Return [X, Y] of the center of cell containing provided text 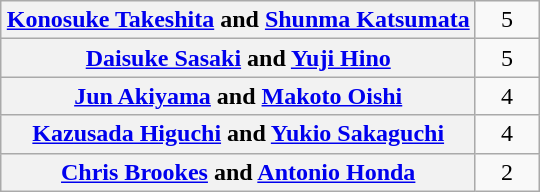
Daisuke Sasaki and Yuji Hino [238, 58]
Jun Akiyama and Makoto Oishi [238, 96]
2 [507, 172]
Konosuke Takeshita and Shunma Katsumata [238, 20]
Chris Brookes and Antonio Honda [238, 172]
Kazusada Higuchi and Yukio Sakaguchi [238, 134]
